Return the (X, Y) coordinate for the center point of the cell that contains the specified text.  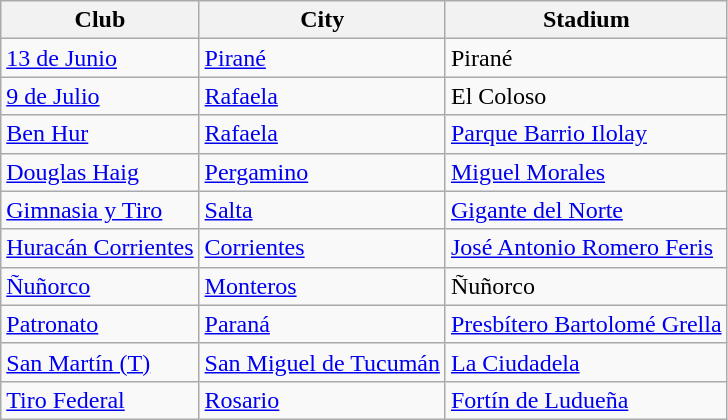
Patronato (100, 324)
Monteros (322, 286)
La Ciudadela (586, 362)
Club (100, 20)
Huracán Corrientes (100, 248)
San Miguel de Tucumán (322, 362)
13 de Junio (100, 58)
City (322, 20)
Gimnasia y Tiro (100, 210)
Salta (322, 210)
Douglas Haig (100, 172)
San Martín (T) (100, 362)
Parque Barrio Ilolay (586, 134)
9 de Julio (100, 96)
Tiro Federal (100, 400)
Presbítero Bartolomé Grella (586, 324)
Corrientes (322, 248)
El Coloso (586, 96)
Fortín de Ludueña (586, 400)
Stadium (586, 20)
Pergamino (322, 172)
Gigante del Norte (586, 210)
Paraná (322, 324)
Rosario (322, 400)
Ben Hur (100, 134)
Miguel Morales (586, 172)
José Antonio Romero Feris (586, 248)
